Determine the (X, Y) coordinate at the center of the cell enclosing the given text.  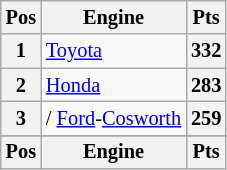
3 (21, 118)
Honda (114, 85)
283 (206, 85)
Toyota (114, 51)
/ Ford-Cosworth (114, 118)
259 (206, 118)
1 (21, 51)
2 (21, 85)
332 (206, 51)
